Locate the cell with the specified text and output its [X, Y] center coordinate. 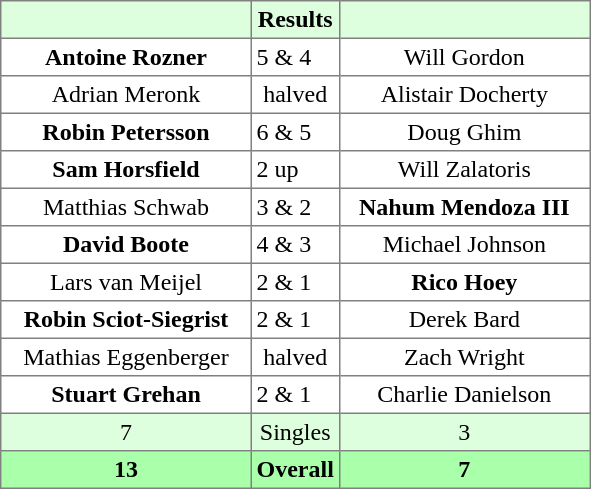
Adrian Meronk [126, 95]
Will Zalatoris [464, 170]
Michael Johnson [464, 245]
Nahum Mendoza III [464, 207]
4 & 3 [295, 245]
Antoine Rozner [126, 57]
Derek Bard [464, 320]
Will Gordon [464, 57]
3 [464, 432]
Robin Sciot-Siegrist [126, 320]
6 & 5 [295, 132]
Sam Horsfield [126, 170]
Rico Hoey [464, 282]
Alistair Docherty [464, 95]
David Boote [126, 245]
Mathias Eggenberger [126, 357]
13 [126, 470]
Results [295, 20]
2 up [295, 170]
Charlie Danielson [464, 395]
Doug Ghim [464, 132]
Stuart Grehan [126, 395]
5 & 4 [295, 57]
Singles [295, 432]
Overall [295, 470]
3 & 2 [295, 207]
Robin Petersson [126, 132]
Matthias Schwab [126, 207]
Zach Wright [464, 357]
Lars van Meijel [126, 282]
